Provide the [x, y] coordinate of the cell's center where the given text is located.  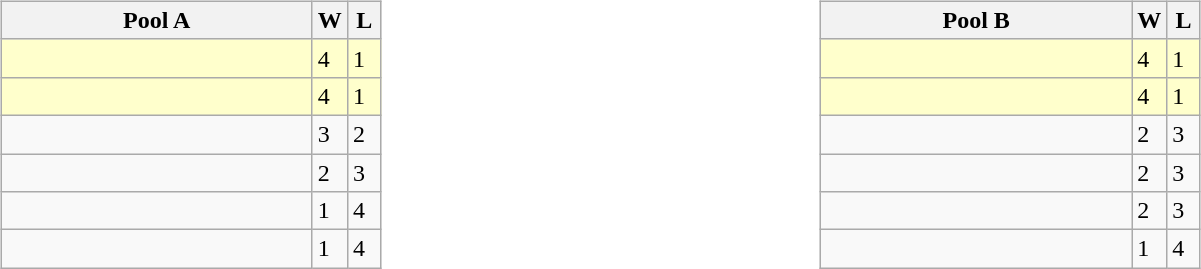
Pool A [156, 20]
Pool B [976, 20]
